Capture the cell that displays the provided text and extract its (x, y) central coordinate. 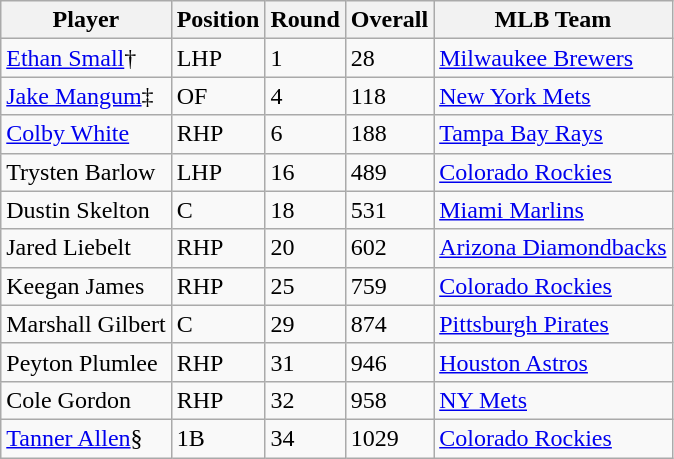
34 (305, 438)
32 (305, 400)
1029 (389, 438)
Dustin Skelton (86, 210)
Milwaukee Brewers (553, 58)
OF (218, 96)
Trysten Barlow (86, 172)
18 (305, 210)
Tampa Bay Rays (553, 134)
Colby White (86, 134)
759 (389, 286)
188 (389, 134)
25 (305, 286)
1 (305, 58)
Player (86, 20)
Miami Marlins (553, 210)
874 (389, 324)
Jake Mangum‡ (86, 96)
Houston Astros (553, 362)
Arizona Diamondbacks (553, 248)
Keegan James (86, 286)
Ethan Small† (86, 58)
4 (305, 96)
1B (218, 438)
Jared Liebelt (86, 248)
Pittsburgh Pirates (553, 324)
118 (389, 96)
Overall (389, 20)
28 (389, 58)
16 (305, 172)
29 (305, 324)
602 (389, 248)
MLB Team (553, 20)
489 (389, 172)
New York Mets (553, 96)
31 (305, 362)
Round (305, 20)
958 (389, 400)
946 (389, 362)
20 (305, 248)
6 (305, 134)
NY Mets (553, 400)
Cole Gordon (86, 400)
Peyton Plumlee (86, 362)
531 (389, 210)
Marshall Gilbert (86, 324)
Tanner Allen§ (86, 438)
Position (218, 20)
